Provide the (X, Y) coordinate of the cell's center where the given text is located.  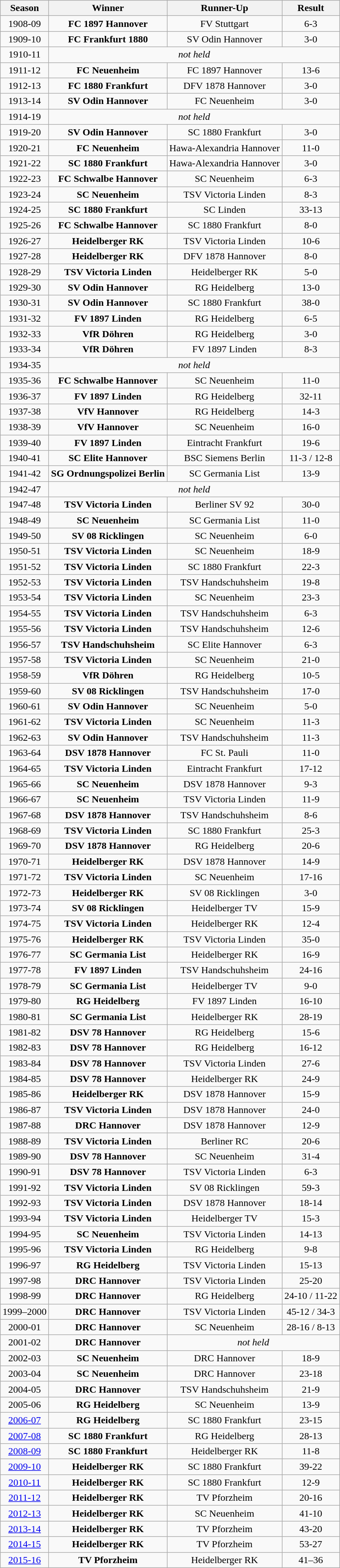
2010-11 (24, 1482)
FC St. Pauli (225, 753)
14-9 (311, 861)
2002-03 (24, 1358)
SG Ordnungspolizei Berlin (108, 474)
10-5 (311, 675)
BSC Siemens Berlin (225, 458)
1942-47 (24, 489)
11-9 (311, 799)
12-4 (311, 923)
1960-61 (24, 707)
1911-12 (24, 70)
2003-04 (24, 1374)
12-6 (311, 629)
1998-99 (24, 1296)
1924-25 (24, 210)
22-3 (311, 567)
39-22 (311, 1467)
33-13 (311, 210)
2001-02 (24, 1343)
14-3 (311, 411)
1929-30 (24, 287)
9-8 (311, 1250)
1947-48 (24, 505)
1974-75 (24, 923)
1919-20 (24, 132)
20-16 (311, 1498)
2008-09 (24, 1451)
10-6 (311, 241)
1980-81 (24, 1017)
23-18 (311, 1374)
1949-50 (24, 536)
1920-21 (24, 148)
24-10 / 11-22 (311, 1296)
1912-13 (24, 86)
8-6 (311, 815)
38-0 (311, 303)
1936-37 (24, 396)
1961-62 (24, 722)
1982-83 (24, 1048)
1994-95 (24, 1234)
1971-72 (24, 877)
1940-41 (24, 458)
9-0 (311, 986)
2000-01 (24, 1327)
1932-33 (24, 334)
41–36 (311, 1560)
2014-15 (24, 1544)
2015-16 (24, 1560)
1992-93 (24, 1203)
1955-56 (24, 629)
28-16 / 8-13 (311, 1327)
1964-65 (24, 769)
17-16 (311, 877)
1981-82 (24, 1032)
1931-32 (24, 318)
Winner (108, 8)
1973-74 (24, 908)
16-0 (311, 427)
15-3 (311, 1219)
13-6 (311, 70)
32-11 (311, 396)
28-19 (311, 1017)
FV Stuttgart (225, 24)
1970-71 (24, 861)
1954-55 (24, 613)
2013-14 (24, 1529)
1923-24 (24, 194)
2004-05 (24, 1389)
16-9 (311, 955)
1976-77 (24, 955)
1975-76 (24, 939)
1983-84 (24, 1063)
6-0 (311, 536)
17-12 (311, 769)
1926-27 (24, 241)
1987-88 (24, 1125)
1978-79 (24, 986)
2012-13 (24, 1513)
11-8 (311, 1451)
FC Frankfurt 1880 (108, 39)
Berliner SV 92 (225, 505)
53-27 (311, 1544)
1951-52 (24, 567)
1969-70 (24, 846)
1953-54 (24, 598)
1950-51 (24, 551)
2005-06 (24, 1405)
18-14 (311, 1203)
1968-69 (24, 830)
1933-34 (24, 349)
1985-86 (24, 1094)
1927-28 (24, 256)
2006-07 (24, 1420)
1908-09 (24, 24)
15-6 (311, 1032)
35-0 (311, 939)
1963-64 (24, 753)
1996-97 (24, 1265)
2009-10 (24, 1467)
14-13 (311, 1234)
SC Linden (225, 210)
1988-89 (24, 1141)
27-6 (311, 1063)
11-3 / 12-8 (311, 458)
Season (24, 8)
19-6 (311, 442)
1995-96 (24, 1250)
1959-60 (24, 691)
43-20 (311, 1529)
Berliner RC (225, 1141)
1928-29 (24, 272)
FC 1880 Frankfurt (108, 86)
31-4 (311, 1156)
1934-35 (24, 365)
1997-98 (24, 1281)
1921-22 (24, 163)
2007-08 (24, 1435)
1930-31 (24, 303)
1937-38 (24, 411)
1966-67 (24, 799)
1935-36 (24, 380)
Result (311, 8)
30-0 (311, 505)
1956-57 (24, 644)
1913-14 (24, 101)
1910-11 (24, 55)
1999–2000 (24, 1312)
1914-19 (24, 117)
1990-91 (24, 1172)
1993-94 (24, 1219)
16-12 (311, 1048)
1939-40 (24, 442)
1965-66 (24, 784)
13-0 (311, 287)
25-3 (311, 830)
23-3 (311, 598)
25-20 (311, 1281)
21-9 (311, 1389)
9-3 (311, 784)
1984-85 (24, 1079)
1989-90 (24, 1156)
24-9 (311, 1079)
19-8 (311, 582)
1909-10 (24, 39)
24-0 (311, 1110)
1979-80 (24, 1001)
59-3 (311, 1188)
17-0 (311, 691)
1977-78 (24, 970)
21-0 (311, 660)
1938-39 (24, 427)
2011-12 (24, 1498)
15-13 (311, 1265)
Runner-Up (225, 8)
6-5 (311, 318)
1962-63 (24, 738)
1972-73 (24, 892)
1991-92 (24, 1188)
1925-26 (24, 225)
24-16 (311, 970)
41-10 (311, 1513)
1922-23 (24, 179)
1967-68 (24, 815)
45-12 / 34-3 (311, 1312)
16-10 (311, 1001)
1958-59 (24, 675)
1952-53 (24, 582)
1948-49 (24, 520)
28-13 (311, 1435)
1986-87 (24, 1110)
1957-58 (24, 660)
1941-42 (24, 474)
23-15 (311, 1420)
